Capture the cell that displays the provided text and extract its (x, y) central coordinate. 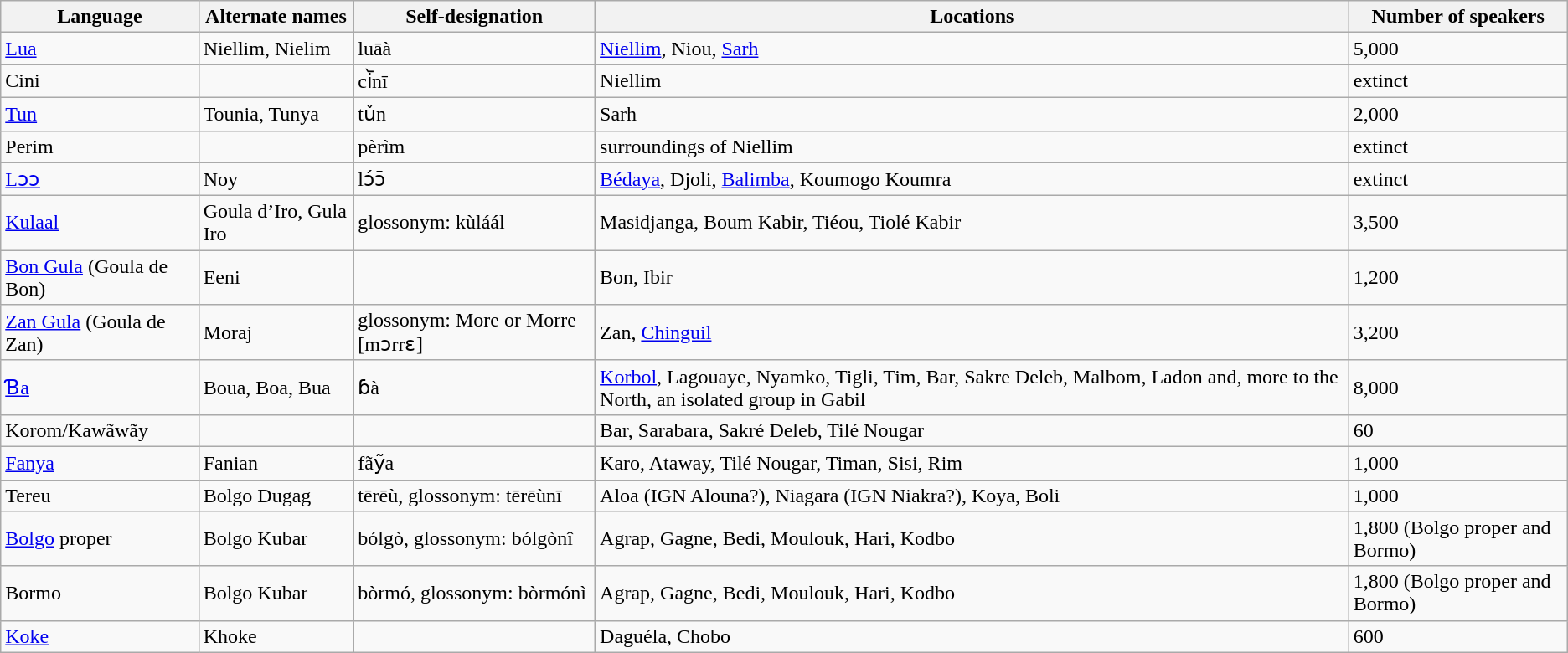
Tounia, Tunya (276, 114)
Language (100, 17)
60 (1457, 430)
Bon Gula (Goula de Bon) (100, 278)
Korom/Kawãwãy (100, 430)
ci᷅nī (474, 81)
Fanya (100, 463)
Lua (100, 49)
ɓà (474, 387)
Bolgo Dugag (276, 496)
Tereu (100, 496)
surroundings of Niellim (972, 147)
tērēù, glossonym: tērēùnī (474, 496)
Perim (100, 147)
Bon, Ibir (972, 278)
bòrmó, glossonym: bòrmónì (474, 593)
Goula d’Iro, Gula Iro (276, 223)
Noy (276, 179)
Fanian (276, 463)
Number of speakers (1457, 17)
Ɓa (100, 387)
Niellim (972, 81)
Daguéla, Chobo (972, 636)
3,500 (1457, 223)
tǔn (474, 114)
Boua, Boa, Bua (276, 387)
Locations (972, 17)
Cini (100, 81)
Niellim, Niou, Sarh (972, 49)
bólgò, glossonym: bólgònî (474, 539)
glossonym: More or Morre [mɔrrɛ] (474, 333)
lɔ́ɔ̄ (474, 179)
Bolgo proper (100, 539)
Khoke (276, 636)
Bar, Sarabara, Sakré Deleb, Tilé Nougar (972, 430)
Alternate names (276, 17)
2,000 (1457, 114)
Zan Gula (Goula de Zan) (100, 333)
Bédaya, Djoli, Balimba, Koumogo Koumra (972, 179)
fãỹa (474, 463)
Koke (100, 636)
Masidjanga, Boum Kabir, Tiéou, Tiolé Kabir (972, 223)
Karo, Ataway, Tilé Nougar, Timan, Sisi, Rim (972, 463)
luāà (474, 49)
Zan, Chinguil (972, 333)
Moraj (276, 333)
600 (1457, 636)
8,000 (1457, 387)
Bormo (100, 593)
Lɔɔ (100, 179)
glossonym: kùláál (474, 223)
5,000 (1457, 49)
3,200 (1457, 333)
Niellim, Nielim (276, 49)
Korbol, Lagouaye, Nyamko, Tigli, Tim, Bar, Sakre Deleb, Malbom, Ladon and, more to the North, an isolated group in Gabil (972, 387)
Self-designation (474, 17)
Aloa (IGN Alouna?), Niagara (IGN Niakra?), Koya, Boli (972, 496)
Sarh (972, 114)
pèrìm (474, 147)
Tun (100, 114)
Eeni (276, 278)
Kulaal (100, 223)
1,200 (1457, 278)
